Return the (X, Y) coordinate for the center point of the cell that contains the specified text.  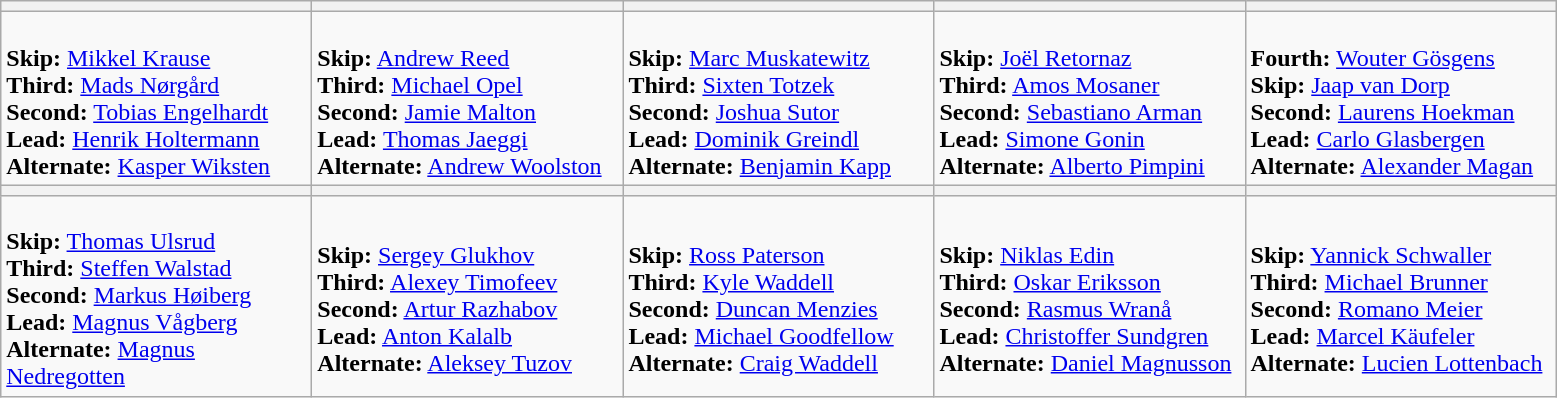
Fourth: Wouter Gösgens Skip: Jaap van Dorp Second: Laurens Hoekman Lead: Carlo Glasbergen Alternate: Alexander Magan (1400, 98)
Skip: Marc Muskatewitz Third: Sixten Totzek Second: Joshua Sutor Lead: Dominik Greindl Alternate: Benjamin Kapp (778, 98)
Skip: Niklas Edin Third: Oskar Eriksson Second: Rasmus Wranå Lead: Christoffer Sundgren Alternate: Daniel Magnusson (1090, 296)
Skip: Yannick Schwaller Third: Michael Brunner Second: Romano Meier Lead: Marcel Käufeler Alternate: Lucien Lottenbach (1400, 296)
Skip: Andrew Reed Third: Michael Opel Second: Jamie Malton Lead: Thomas Jaeggi Alternate: Andrew Woolston (468, 98)
Skip: Sergey Glukhov Third: Alexey Timofeev Second: Artur Razhabov Lead: Anton Kalalb Alternate: Aleksey Tuzov (468, 296)
Skip: Mikkel Krause Third: Mads Nørgård Second: Tobias Engelhardt Lead: Henrik Holtermann Alternate: Kasper Wiksten (156, 98)
Skip: Joël Retornaz Third: Amos Mosaner Second: Sebastiano Arman Lead: Simone Gonin Alternate: Alberto Pimpini (1090, 98)
Skip: Ross Paterson Third: Kyle Waddell Second: Duncan Menzies Lead: Michael Goodfellow Alternate: Craig Waddell (778, 296)
Skip: Thomas Ulsrud Third: Steffen Walstad Second: Markus Høiberg Lead: Magnus Vågberg Alternate: Magnus Nedregotten (156, 296)
